Locate the cell with the specified text and output its [x, y] center coordinate. 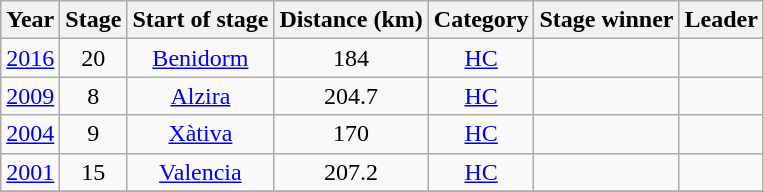
Stage [94, 20]
Distance (km) [351, 20]
Leader [721, 20]
Year [30, 20]
170 [351, 134]
Start of stage [200, 20]
Stage winner [606, 20]
9 [94, 134]
Category [481, 20]
207.2 [351, 172]
204.7 [351, 96]
15 [94, 172]
8 [94, 96]
Benidorm [200, 58]
2016 [30, 58]
2009 [30, 96]
2001 [30, 172]
2004 [30, 134]
Alzira [200, 96]
Xàtiva [200, 134]
Valencia [200, 172]
20 [94, 58]
184 [351, 58]
